Provide the (x, y) coordinate of the cell's center where the given text is located.  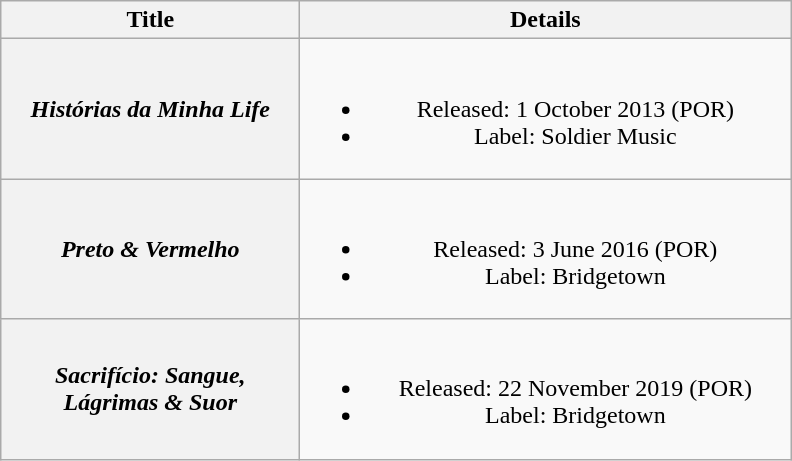
Sacrifício: Sangue, Lágrimas & Suor (150, 389)
Preto & Vermelho (150, 249)
Histórias da Minha Life (150, 109)
Details (546, 20)
Released: 3 June 2016 (POR)Label: Bridgetown (546, 249)
Released: 1 October 2013 (POR)Label: Soldier Music (546, 109)
Title (150, 20)
Released: 22 November 2019 (POR)Label: Bridgetown (546, 389)
